Provide the (X, Y) coordinate of the cell's center where the given text is located.  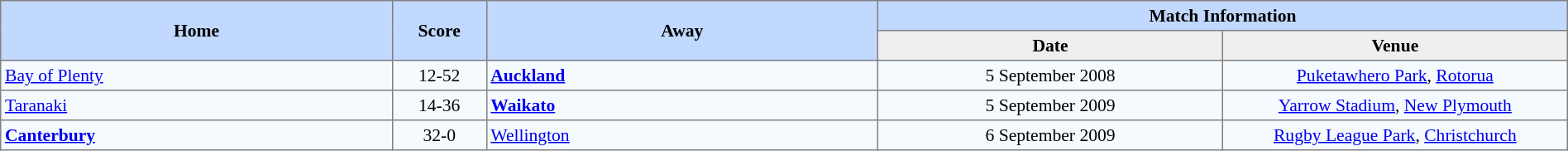
Rugby League Park, Christchurch (1394, 135)
Venue (1394, 46)
6 September 2009 (1050, 135)
5 September 2009 (1050, 105)
Bay of Plenty (197, 75)
Date (1050, 46)
Home (197, 31)
Auckland (682, 75)
Score (439, 31)
Match Information (1223, 16)
Away (682, 31)
Taranaki (197, 105)
12-52 (439, 75)
5 September 2008 (1050, 75)
32-0 (439, 135)
Canterbury (197, 135)
Waikato (682, 105)
14-36 (439, 105)
Yarrow Stadium, New Plymouth (1394, 105)
Puketawhero Park, Rotorua (1394, 75)
Wellington (682, 135)
